Identify which cell holds the provided text, then report its [x, y] central coordinate. 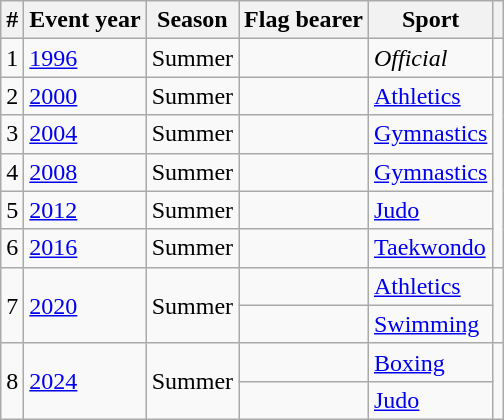
Boxing [430, 362]
4 [12, 172]
1 [12, 58]
5 [12, 210]
2004 [85, 134]
7 [12, 305]
2 [12, 96]
3 [12, 134]
Event year [85, 20]
2008 [85, 172]
Flag bearer [304, 20]
Taekwondo [430, 248]
2012 [85, 210]
# [12, 20]
6 [12, 248]
2024 [85, 381]
Sport [430, 20]
2000 [85, 96]
1996 [85, 58]
2020 [85, 305]
Season [192, 20]
Swimming [430, 324]
Official [430, 58]
8 [12, 381]
2016 [85, 248]
